Determine the [X, Y] coordinate at the center of the cell enclosing the given text.  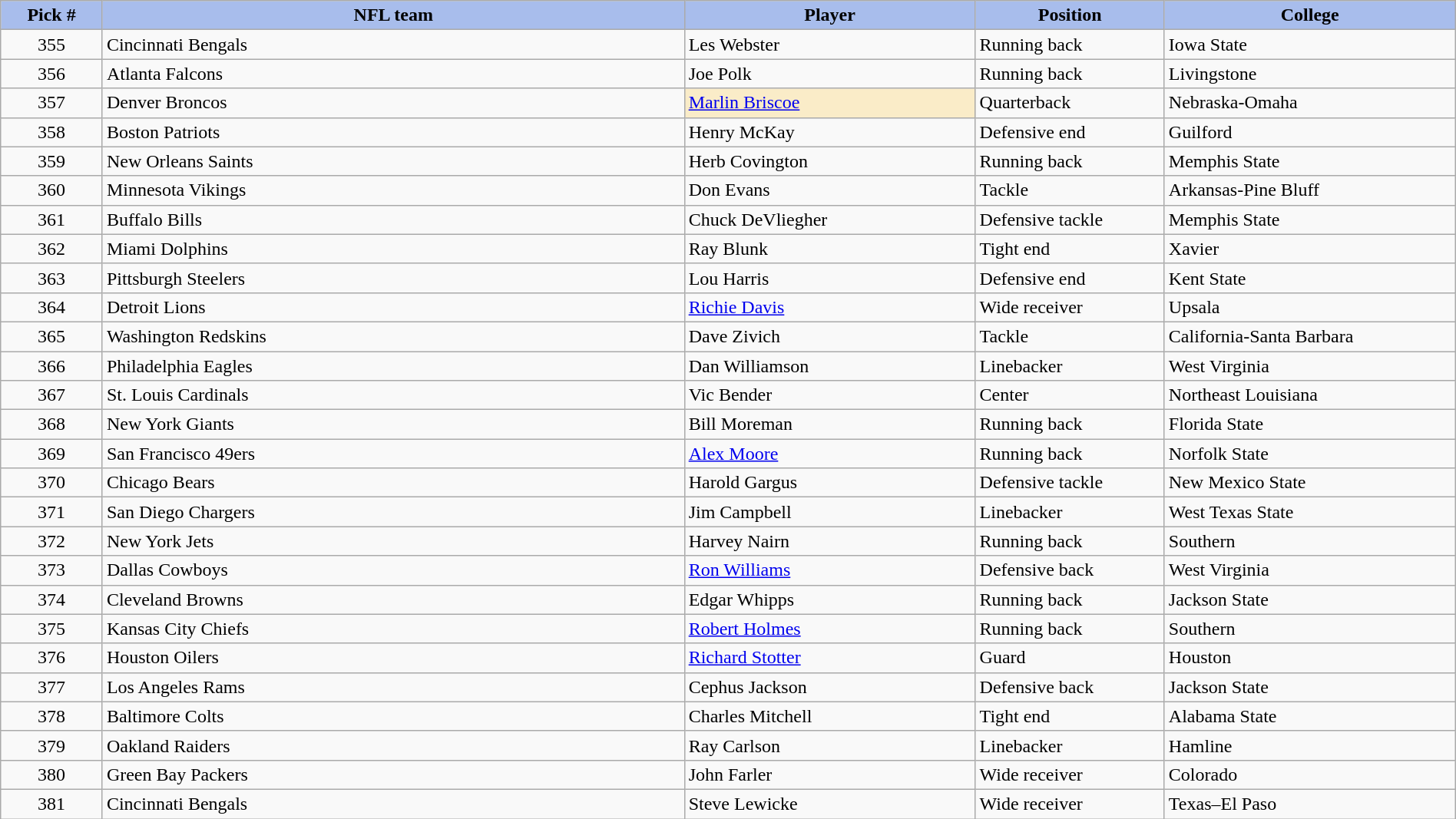
Colorado [1310, 774]
Richard Stotter [829, 658]
Guard [1070, 658]
Minnesota Vikings [393, 190]
368 [52, 424]
New Mexico State [1310, 483]
Chicago Bears [393, 483]
356 [52, 74]
Kent State [1310, 278]
377 [52, 687]
361 [52, 220]
Cephus Jackson [829, 687]
Les Webster [829, 45]
Harvey Nairn [829, 541]
San Diego Chargers [393, 512]
New York Giants [393, 424]
Dallas Cowboys [393, 570]
Steve Lewicke [829, 804]
Pittsburgh Steelers [393, 278]
Charles Mitchell [829, 716]
NFL team [393, 15]
373 [52, 570]
Guilford [1310, 132]
Herb Covington [829, 161]
Edgar Whipps [829, 599]
Bill Moreman [829, 424]
Don Evans [829, 190]
Northeast Louisiana [1310, 395]
380 [52, 774]
Baltimore Colts [393, 716]
376 [52, 658]
Quarterback [1070, 103]
John Farler [829, 774]
Livingstone [1310, 74]
Iowa State [1310, 45]
372 [52, 541]
Center [1070, 395]
Ray Blunk [829, 249]
Denver Broncos [393, 103]
New York Jets [393, 541]
Arkansas-Pine Bluff [1310, 190]
Washington Redskins [393, 336]
Pick # [52, 15]
Houston Oilers [393, 658]
365 [52, 336]
Atlanta Falcons [393, 74]
Oakland Raiders [393, 745]
Hamline [1310, 745]
360 [52, 190]
Xavier [1310, 249]
Ray Carlson [829, 745]
Dave Zivich [829, 336]
College [1310, 15]
Philadelphia Eagles [393, 366]
Los Angeles Rams [393, 687]
359 [52, 161]
St. Louis Cardinals [393, 395]
355 [52, 45]
Vic Bender [829, 395]
Joe Polk [829, 74]
Detroit Lions [393, 307]
Ron Williams [829, 570]
363 [52, 278]
367 [52, 395]
370 [52, 483]
Player [829, 15]
Richie Davis [829, 307]
Green Bay Packers [393, 774]
Position [1070, 15]
378 [52, 716]
381 [52, 804]
Dan Williamson [829, 366]
Florida State [1310, 424]
Upsala [1310, 307]
374 [52, 599]
West Texas State [1310, 512]
Henry McKay [829, 132]
Kansas City Chiefs [393, 629]
369 [52, 454]
California-Santa Barbara [1310, 336]
Alabama State [1310, 716]
San Francisco 49ers [393, 454]
Nebraska-Omaha [1310, 103]
Miami Dolphins [393, 249]
Marlin Briscoe [829, 103]
Houston [1310, 658]
Chuck DeVliegher [829, 220]
Norfolk State [1310, 454]
New Orleans Saints [393, 161]
Alex Moore [829, 454]
Robert Holmes [829, 629]
Boston Patriots [393, 132]
364 [52, 307]
375 [52, 629]
379 [52, 745]
Lou Harris [829, 278]
Harold Gargus [829, 483]
Cleveland Browns [393, 599]
371 [52, 512]
357 [52, 103]
Texas–El Paso [1310, 804]
362 [52, 249]
366 [52, 366]
358 [52, 132]
Jim Campbell [829, 512]
Buffalo Bills [393, 220]
